Detect which cell encompasses the target text, then output its [x, y] center coordinate. 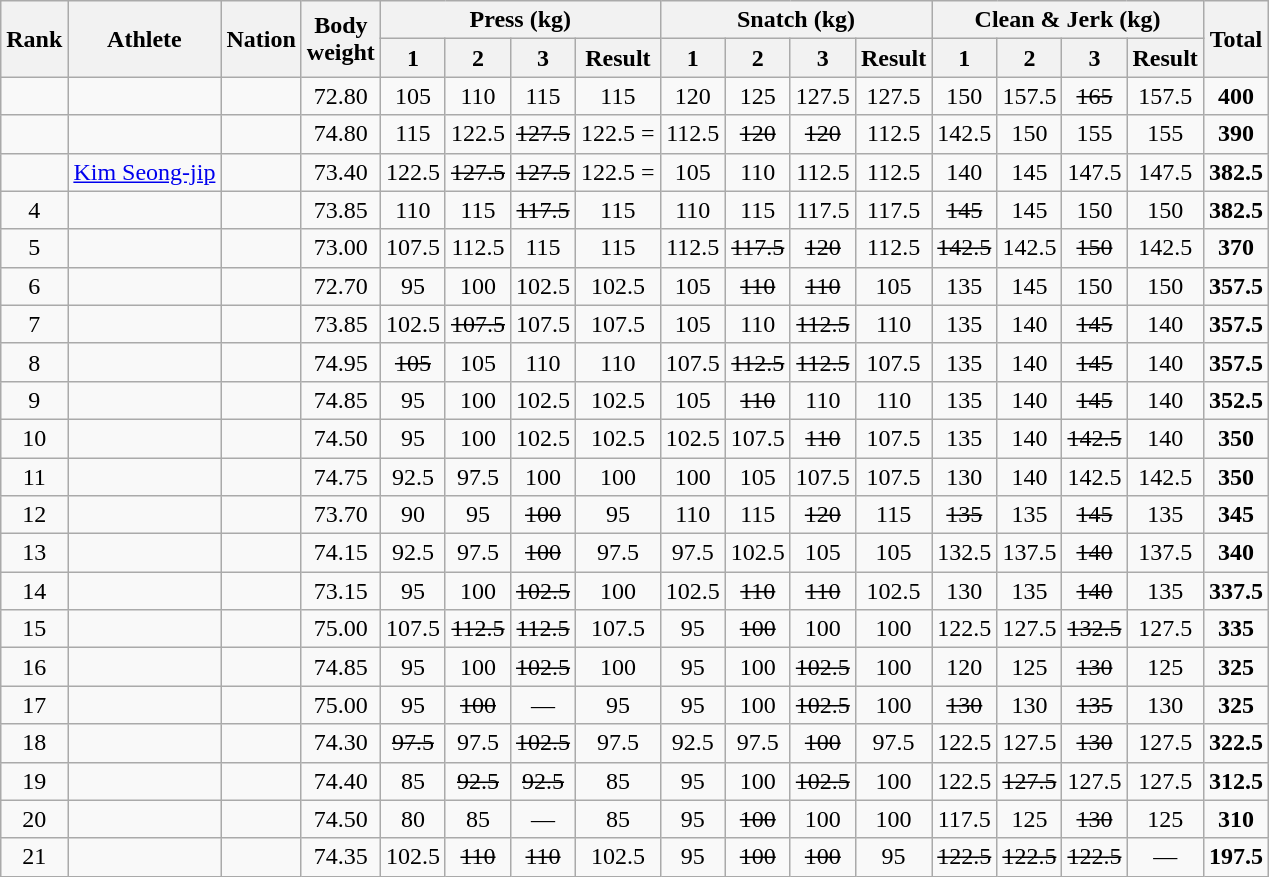
352.5 [1236, 400]
Rank [34, 39]
90 [412, 515]
73.40 [340, 172]
4 [34, 210]
20 [34, 819]
13 [34, 553]
400 [1236, 96]
10 [34, 438]
370 [1236, 248]
8 [34, 362]
73.00 [340, 248]
18 [34, 743]
Nation [261, 39]
17 [34, 705]
6 [34, 286]
390 [1236, 134]
335 [1236, 629]
7 [34, 324]
Clean & Jerk (kg) [1068, 20]
312.5 [1236, 781]
15 [34, 629]
19 [34, 781]
5 [34, 248]
14 [34, 591]
72.80 [340, 96]
73.15 [340, 591]
12 [34, 515]
Bodyweight [340, 39]
80 [412, 819]
16 [34, 667]
Total [1236, 39]
9 [34, 400]
337.5 [1236, 591]
72.70 [340, 286]
73.70 [340, 515]
197.5 [1236, 857]
74.75 [340, 477]
310 [1236, 819]
340 [1236, 553]
74.15 [340, 553]
322.5 [1236, 743]
Athlete [144, 39]
21 [34, 857]
74.35 [340, 857]
11 [34, 477]
74.95 [340, 362]
74.80 [340, 134]
Kim Seong-jip [144, 172]
74.40 [340, 781]
Snatch (kg) [796, 20]
74.30 [340, 743]
Press (kg) [520, 20]
165 [1094, 96]
345 [1236, 515]
